Identify which cell holds the provided text, then report its (X, Y) central coordinate. 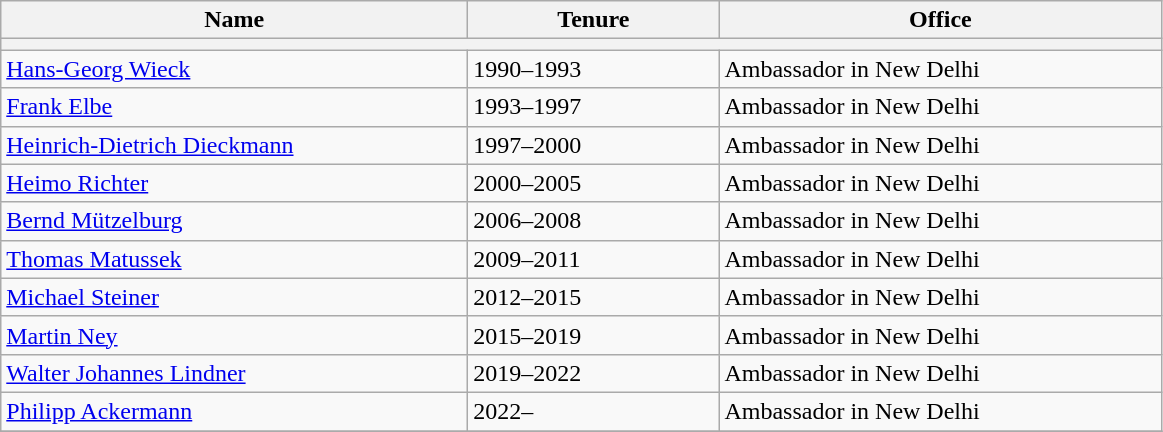
Frank Elbe (234, 107)
2019–2022 (594, 373)
Bernd Mützelburg (234, 221)
2009–2011 (594, 259)
Thomas Matussek (234, 259)
Martin Ney (234, 335)
1990–1993 (594, 69)
Tenure (594, 20)
Hans-Georg Wieck (234, 69)
Philipp Ackermann (234, 411)
Walter Johannes Lindner (234, 373)
2015–2019 (594, 335)
Office (940, 20)
2006–2008 (594, 221)
1993–1997 (594, 107)
2022– (594, 411)
Name (234, 20)
2012–2015 (594, 297)
Michael Steiner (234, 297)
1997–2000 (594, 145)
Heinrich-Dietrich Dieckmann (234, 145)
2000–2005 (594, 183)
Heimo Richter (234, 183)
